Detect which cell encompasses the target text, then output its [X, Y] center coordinate. 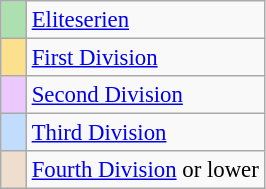
First Division [145, 58]
Eliteserien [145, 20]
Fourth Division or lower [145, 170]
Second Division [145, 95]
Third Division [145, 133]
